Find where the given text appears and provide that cell's center as (x, y) coordinate. 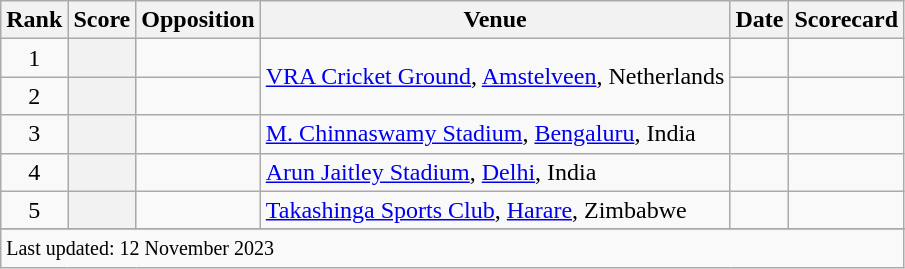
Takashinga Sports Club, Harare, Zimbabwe (495, 210)
Venue (495, 20)
Rank (34, 20)
Date (760, 20)
2 (34, 96)
Last updated: 12 November 2023 (452, 248)
1 (34, 58)
Scorecard (846, 20)
Arun Jaitley Stadium, Delhi, India (495, 172)
Opposition (198, 20)
5 (34, 210)
4 (34, 172)
VRA Cricket Ground, Amstelveen, Netherlands (495, 77)
M. Chinnaswamy Stadium, Bengaluru, India (495, 134)
3 (34, 134)
Score (102, 20)
